Detect which cell encompasses the target text, then output its (X, Y) center coordinate. 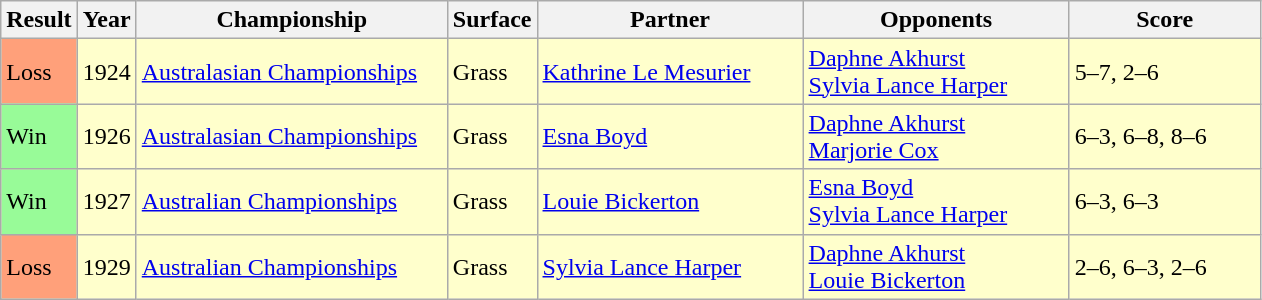
Surface (492, 20)
Partner (670, 20)
Championship (292, 20)
Esna Boyd Sylvia Lance Harper (936, 202)
Year (106, 20)
5–7, 2–6 (1164, 72)
1929 (106, 266)
Kathrine Le Mesurier (670, 72)
6–3, 6–3 (1164, 202)
1926 (106, 136)
1924 (106, 72)
Daphne Akhurst Marjorie Cox (936, 136)
Esna Boyd (670, 136)
Opponents (936, 20)
1927 (106, 202)
Result (39, 20)
6–3, 6–8, 8–6 (1164, 136)
Daphne Akhurst Sylvia Lance Harper (936, 72)
Daphne Akhurst Louie Bickerton (936, 266)
2–6, 6–3, 2–6 (1164, 266)
Score (1164, 20)
Louie Bickerton (670, 202)
Sylvia Lance Harper (670, 266)
